Pinpoint the cell where the given text exists, returning its [X, Y] midpoint coordinate. 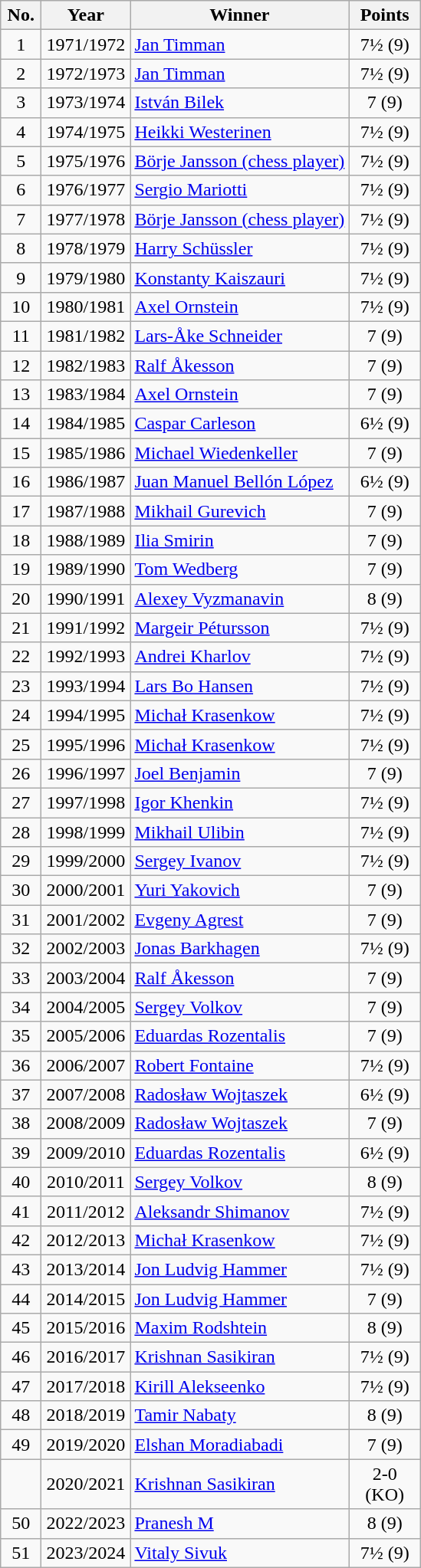
1972/1973 [86, 74]
48 [21, 1415]
12 [21, 366]
42 [21, 1240]
23 [21, 686]
38 [21, 1124]
1985/1986 [86, 453]
Lars Bo Hansen [239, 686]
1973/1974 [86, 103]
Andrei Kharlov [239, 657]
2007/2008 [86, 1094]
19 [21, 569]
2006/2007 [86, 1065]
46 [21, 1357]
9 [21, 277]
5 [21, 161]
31 [21, 920]
1990/1991 [86, 599]
21 [21, 628]
37 [21, 1094]
15 [21, 453]
2008/2009 [86, 1124]
1977/1978 [86, 219]
1971/1972 [86, 44]
40 [21, 1182]
25 [21, 744]
10 [21, 307]
18 [21, 540]
2011/2012 [86, 1211]
No. [21, 15]
1987/1988 [86, 511]
1989/1990 [86, 569]
Konstanty Kaiszauri [239, 277]
32 [21, 949]
Juan Manuel Bellón López [239, 482]
50 [21, 1524]
Ilia Smirin [239, 540]
1999/2000 [86, 861]
2003/2004 [86, 978]
2019/2020 [86, 1445]
1983/1984 [86, 395]
30 [21, 891]
Elshan Moradiabadi [239, 1445]
1993/1994 [86, 686]
1974/1975 [86, 132]
1979/1980 [86, 277]
11 [21, 336]
2013/2014 [86, 1269]
2001/2002 [86, 920]
1992/1993 [86, 657]
Heikki Westerinen [239, 132]
8 [21, 248]
2018/2019 [86, 1415]
2004/2005 [86, 1007]
13 [21, 395]
Tamir Nabaty [239, 1415]
Sergey Ivanov [239, 861]
6 [21, 190]
Joel Benjamin [239, 773]
1986/1987 [86, 482]
2010/2011 [86, 1182]
Yuri Yakovich [239, 891]
29 [21, 861]
2009/2010 [86, 1153]
Sergio Mariotti [239, 190]
26 [21, 773]
Michael Wiedenkeller [239, 453]
Jonas Barkhagen [239, 949]
20 [21, 599]
27 [21, 802]
16 [21, 482]
1978/1979 [86, 248]
2002/2003 [86, 949]
35 [21, 1036]
Tom Wedberg [239, 569]
24 [21, 715]
1988/1989 [86, 540]
51 [21, 1553]
Alexey Vyzmanavin [239, 599]
28 [21, 832]
4 [21, 132]
22 [21, 657]
Harry Schüssler [239, 248]
2000/2001 [86, 891]
1997/1998 [86, 802]
14 [21, 424]
2 [21, 74]
1991/1992 [86, 628]
Winner [239, 15]
Maxim Rodshtein [239, 1328]
2012/2013 [86, 1240]
36 [21, 1065]
3 [21, 103]
Points [385, 15]
2017/2018 [86, 1386]
Aleksandr Shimanov [239, 1211]
43 [21, 1269]
17 [21, 511]
1995/1996 [86, 744]
39 [21, 1153]
41 [21, 1211]
2014/2015 [86, 1299]
Mikhail Ulibin [239, 832]
Kirill Alekseenko [239, 1386]
2020/2021 [86, 1484]
1996/1997 [86, 773]
2023/2024 [86, 1553]
1998/1999 [86, 832]
7 [21, 219]
Robert Fontaine [239, 1065]
Margeir Pétursson [239, 628]
István Bilek [239, 103]
34 [21, 1007]
Evgeny Agrest [239, 920]
Caspar Carleson [239, 424]
49 [21, 1445]
2016/2017 [86, 1357]
2-0 (KO) [385, 1484]
47 [21, 1386]
1 [21, 44]
1984/1985 [86, 424]
1982/1983 [86, 366]
1976/1977 [86, 190]
45 [21, 1328]
33 [21, 978]
1975/1976 [86, 161]
Pranesh M [239, 1524]
Lars-Åke Schneider [239, 336]
1994/1995 [86, 715]
Mikhail Gurevich [239, 511]
Igor Khenkin [239, 802]
2005/2006 [86, 1036]
2022/2023 [86, 1524]
44 [21, 1299]
1980/1981 [86, 307]
1981/1982 [86, 336]
2015/2016 [86, 1328]
Vitaly Sivuk [239, 1553]
Year [86, 15]
